Determine the [x, y] coordinate at the center of the cell enclosing the given text.  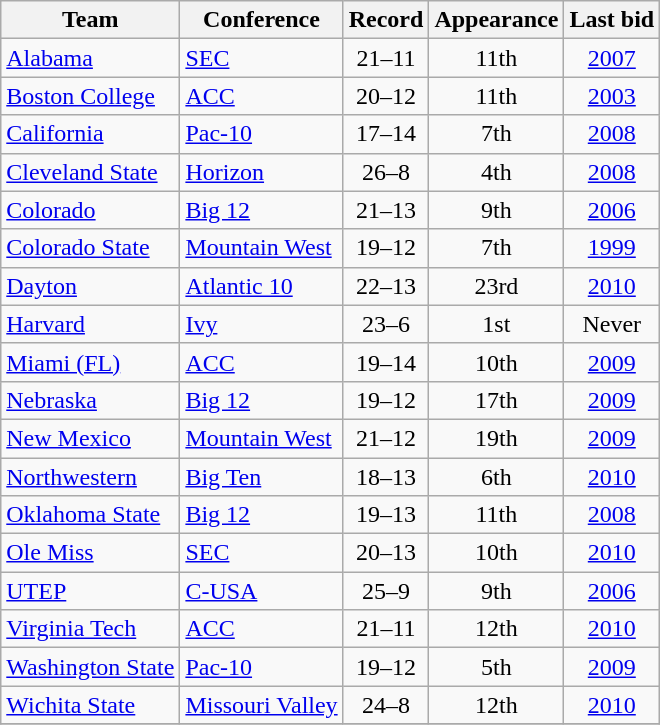
Ole Miss [90, 553]
2003 [612, 96]
19–13 [386, 515]
UTEP [90, 591]
25–9 [386, 591]
5th [496, 667]
Washington State [90, 667]
26–8 [386, 172]
19–14 [386, 362]
1999 [612, 248]
Oklahoma State [90, 515]
6th [496, 477]
23rd [496, 286]
Horizon [262, 172]
Northwestern [90, 477]
C-USA [262, 591]
Atlantic 10 [262, 286]
2007 [612, 58]
Last bid [612, 20]
Appearance [496, 20]
1st [496, 324]
22–13 [386, 286]
Nebraska [90, 400]
17–14 [386, 134]
Dayton [90, 286]
Conference [262, 20]
Big Ten [262, 477]
19th [496, 438]
21–13 [386, 210]
New Mexico [90, 438]
Alabama [90, 58]
Record [386, 20]
Team [90, 20]
20–13 [386, 553]
4th [496, 172]
Miami (FL) [90, 362]
Colorado [90, 210]
Ivy [262, 324]
21–12 [386, 438]
23–6 [386, 324]
Harvard [90, 324]
Boston College [90, 96]
17th [496, 400]
California [90, 134]
Cleveland State [90, 172]
Colorado State [90, 248]
Never [612, 324]
20–12 [386, 96]
Wichita State [90, 705]
Missouri Valley [262, 705]
Virginia Tech [90, 629]
24–8 [386, 705]
18–13 [386, 477]
